Identify which cell holds the provided text, then report its (X, Y) central coordinate. 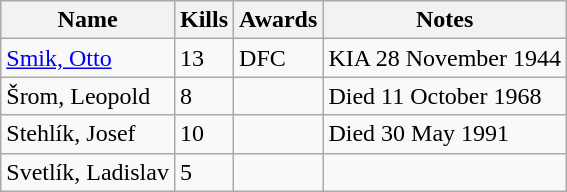
10 (204, 134)
13 (204, 58)
Šrom, Leopold (88, 96)
Smik, Otto (88, 58)
Awards (278, 20)
Name (88, 20)
Died 30 May 1991 (445, 134)
Kills (204, 20)
8 (204, 96)
KIA 28 November 1944 (445, 58)
Svetlík, Ladislav (88, 172)
Stehlík, Josef (88, 134)
5 (204, 172)
Notes (445, 20)
DFC (278, 58)
Died 11 October 1968 (445, 96)
